Search for the cell housing the specified text and yield its (X, Y) center coordinate. 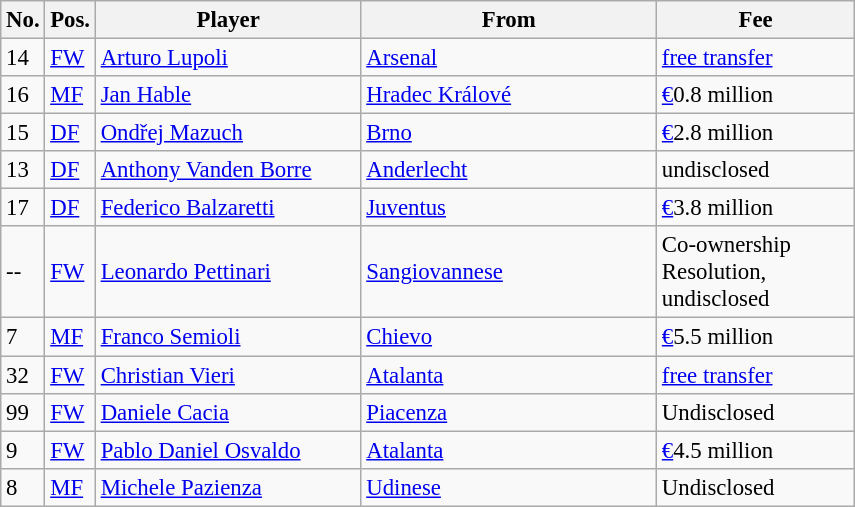
Franco Semioli (228, 337)
16 (23, 95)
Michele Pazienza (228, 487)
15 (23, 133)
13 (23, 170)
€5.5 million (756, 337)
€2.8 million (756, 133)
Leonardo Pettinari (228, 272)
Player (228, 20)
Jan Hable (228, 95)
Hradec Králové (509, 95)
Christian Vieri (228, 375)
Arsenal (509, 58)
Sangiovannese (509, 272)
7 (23, 337)
Federico Balzaretti (228, 208)
Udinese (509, 487)
Juventus (509, 208)
Pablo Daniel Osvaldo (228, 450)
Pos. (70, 20)
8 (23, 487)
Arturo Lupoli (228, 58)
Fee (756, 20)
-- (23, 272)
Anthony Vanden Borre (228, 170)
No. (23, 20)
14 (23, 58)
€0.8 million (756, 95)
9 (23, 450)
Ondřej Mazuch (228, 133)
€3.8 million (756, 208)
Co-ownership Resolution, undisclosed (756, 272)
32 (23, 375)
99 (23, 412)
Anderlecht (509, 170)
From (509, 20)
Piacenza (509, 412)
€4.5 million (756, 450)
Chievo (509, 337)
Brno (509, 133)
Daniele Cacia (228, 412)
undisclosed (756, 170)
17 (23, 208)
